Identify which cell holds the provided text, then report its [x, y] central coordinate. 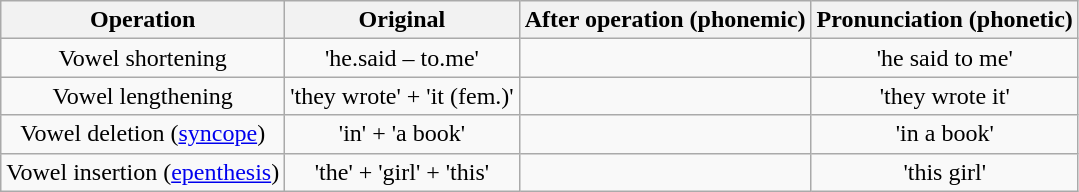
After operation (phonemic) [665, 20]
Vowel shortening [143, 58]
Original [402, 20]
'he said to me' [944, 58]
'he.said – to.me' [402, 58]
Operation [143, 20]
'in a book' [944, 134]
Vowel lengthening [143, 96]
'in' + 'a book' [402, 134]
Vowel deletion (syncope) [143, 134]
'they wrote it' [944, 96]
'this girl' [944, 172]
Pronunciation (phonetic) [944, 20]
Vowel insertion (epenthesis) [143, 172]
'the' + 'girl' + 'this' [402, 172]
'they wrote' + 'it (fem.)' [402, 96]
